Provide the [X, Y] coordinate of the cell's center where the given text is located.  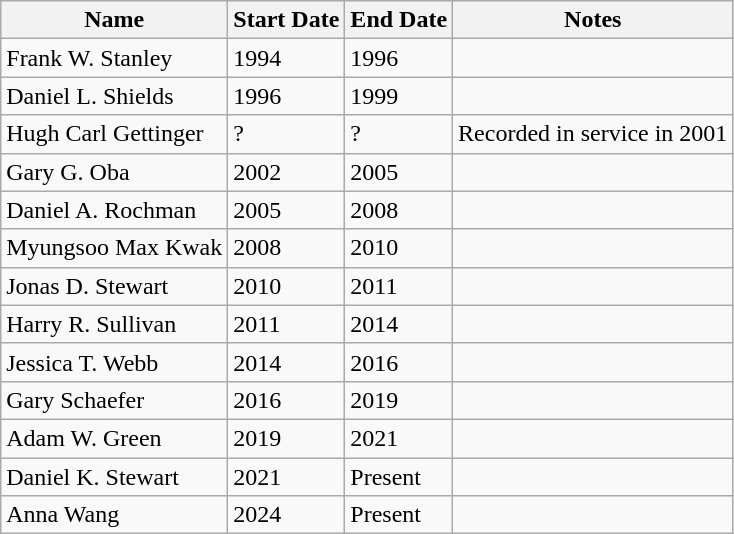
Daniel L. Shields [114, 96]
End Date [399, 20]
2024 [286, 515]
Recorded in service in 2001 [593, 134]
Adam W. Green [114, 438]
1999 [399, 96]
1994 [286, 58]
Hugh Carl Gettinger [114, 134]
Jonas D. Stewart [114, 286]
Daniel K. Stewart [114, 477]
Myungsoo Max Kwak [114, 248]
Jessica T. Webb [114, 362]
Daniel A. Rochman [114, 210]
Frank W. Stanley [114, 58]
Anna Wang [114, 515]
Harry R. Sullivan [114, 324]
Gary G. Oba [114, 172]
Start Date [286, 20]
2002 [286, 172]
Notes [593, 20]
Name [114, 20]
Gary Schaefer [114, 400]
